Scan for the cell matching the given text and deliver its (x, y) coordinate at center. 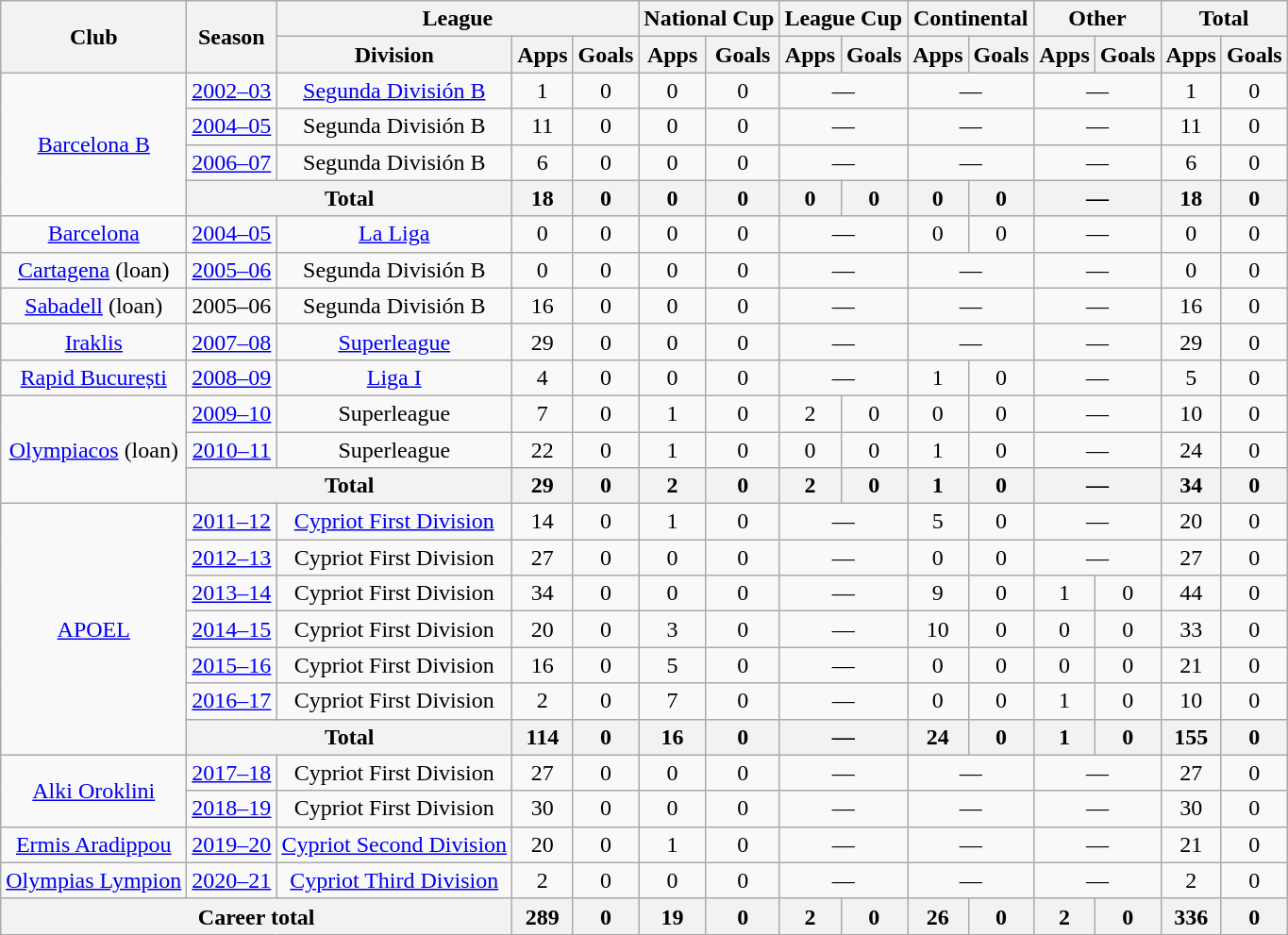
155 (1191, 737)
289 (543, 916)
Cypriot Second Division (394, 844)
336 (1191, 916)
44 (1191, 593)
22 (543, 450)
2019–20 (232, 844)
Career total (257, 916)
Ermis Aradippou (94, 844)
Club (94, 37)
26 (938, 916)
2008–09 (232, 377)
2002–03 (232, 91)
Cypriot Third Division (394, 880)
Barcelona (94, 234)
Alki Oroklini (94, 791)
2009–10 (232, 413)
La Liga (394, 234)
Iraklis (94, 342)
Sabadell (loan) (94, 306)
2015–16 (232, 665)
9 (938, 593)
33 (1191, 629)
2017–18 (232, 773)
Other (1097, 19)
2010–11 (232, 450)
2012–13 (232, 558)
Division (394, 55)
National Cup (710, 19)
League (458, 19)
2014–15 (232, 629)
Olympias Lympion (94, 880)
Barcelona B (94, 144)
2016–17 (232, 701)
Liga I (394, 377)
APOEL (94, 629)
19 (673, 916)
2013–14 (232, 593)
League Cup (844, 19)
Continental (971, 19)
Cartagena (loan) (94, 270)
2006–07 (232, 162)
2007–08 (232, 342)
14 (543, 522)
Olympiacos (loan) (94, 449)
2018–19 (232, 809)
Rapid București (94, 377)
3 (673, 629)
4 (543, 377)
2020–21 (232, 880)
2011–12 (232, 522)
Season (232, 37)
114 (543, 737)
